Detect which cell encompasses the target text, then output its [X, Y] center coordinate. 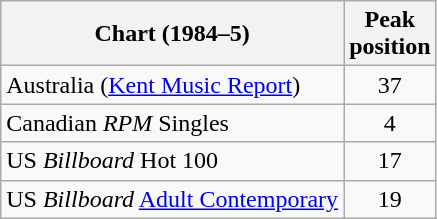
US Billboard Adult Contemporary [172, 199]
17 [390, 161]
Australia (Kent Music Report) [172, 85]
Peakposition [390, 34]
19 [390, 199]
Chart (1984–5) [172, 34]
US Billboard Hot 100 [172, 161]
Canadian RPM Singles [172, 123]
37 [390, 85]
4 [390, 123]
